Pinpoint the cell where the given text exists, returning its (X, Y) midpoint coordinate. 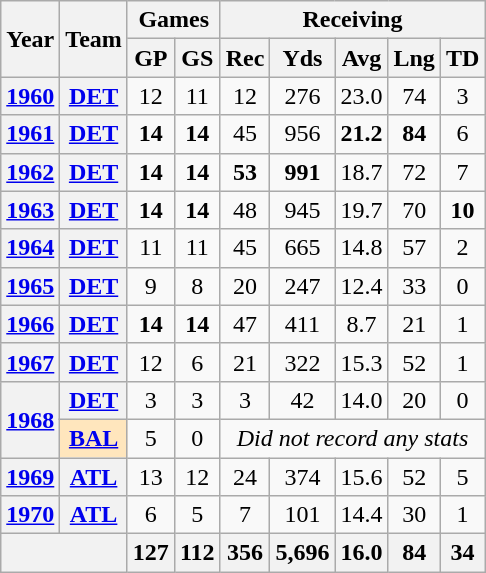
8 (197, 286)
72 (414, 172)
30 (414, 515)
19.7 (362, 210)
33 (414, 286)
14.0 (362, 400)
15.6 (362, 477)
1960 (30, 96)
Receiving (352, 20)
14.4 (362, 515)
TD (462, 58)
112 (197, 553)
9 (150, 286)
1967 (30, 362)
945 (302, 210)
1963 (30, 210)
356 (245, 553)
127 (150, 553)
42 (302, 400)
991 (302, 172)
16.0 (362, 553)
14.8 (362, 248)
Rec (245, 58)
15.3 (362, 362)
2 (462, 248)
18.7 (362, 172)
74 (414, 96)
47 (245, 324)
57 (414, 248)
5,696 (302, 553)
1969 (30, 477)
Games (174, 20)
374 (302, 477)
48 (245, 210)
23.0 (362, 96)
1965 (30, 286)
247 (302, 286)
Year (30, 39)
21.2 (362, 134)
8.7 (362, 324)
GP (150, 58)
GS (197, 58)
10 (462, 210)
1968 (30, 419)
BAL (94, 438)
Lng (414, 58)
956 (302, 134)
13 (150, 477)
34 (462, 553)
24 (245, 477)
70 (414, 210)
1964 (30, 248)
322 (302, 362)
101 (302, 515)
1961 (30, 134)
1962 (30, 172)
276 (302, 96)
Did not record any stats (352, 438)
Avg (362, 58)
Team (94, 39)
1966 (30, 324)
411 (302, 324)
665 (302, 248)
Yds (302, 58)
1970 (30, 515)
12.4 (362, 286)
53 (245, 172)
